Determine the [X, Y] coordinate at the center of the cell enclosing the given text.  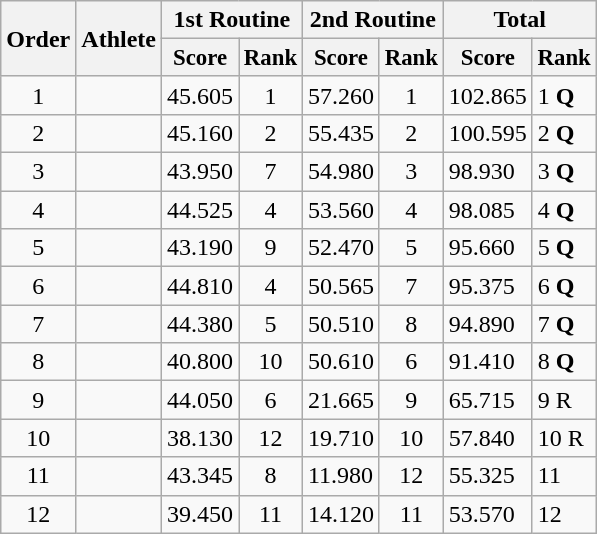
55.325 [488, 476]
53.560 [340, 210]
100.595 [488, 133]
Athlete [119, 39]
44.050 [200, 400]
6 Q [564, 286]
Order [38, 39]
53.570 [488, 514]
43.190 [200, 248]
2 Q [564, 133]
40.800 [200, 362]
2nd Routine [372, 20]
38.130 [200, 438]
44.380 [200, 324]
50.610 [340, 362]
Total [520, 20]
94.890 [488, 324]
7 Q [564, 324]
11.980 [340, 476]
98.930 [488, 172]
44.810 [200, 286]
95.660 [488, 248]
54.980 [340, 172]
45.160 [200, 133]
19.710 [340, 438]
8 Q [564, 362]
57.260 [340, 95]
50.565 [340, 286]
98.085 [488, 210]
102.865 [488, 95]
1st Routine [232, 20]
57.840 [488, 438]
55.435 [340, 133]
50.510 [340, 324]
95.375 [488, 286]
21.665 [340, 400]
45.605 [200, 95]
43.345 [200, 476]
44.525 [200, 210]
43.950 [200, 172]
39.450 [200, 514]
91.410 [488, 362]
52.470 [340, 248]
65.715 [488, 400]
1 Q [564, 95]
10 R [564, 438]
9 R [564, 400]
3 Q [564, 172]
4 Q [564, 210]
5 Q [564, 248]
14.120 [340, 514]
